Identify which cell holds the provided text, then report its (x, y) central coordinate. 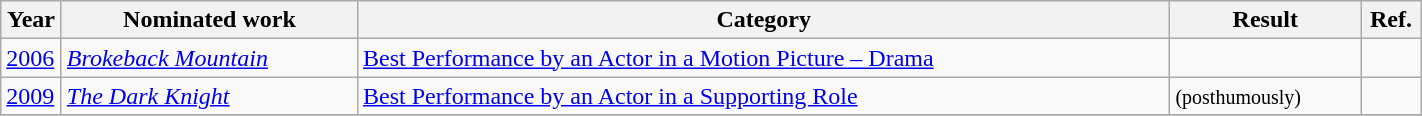
2009 (32, 96)
Year (32, 20)
Category (764, 20)
Ref. (1392, 20)
Best Performance by an Actor in a Supporting Role (764, 96)
Nominated work (209, 20)
(posthumously) (1266, 96)
Result (1266, 20)
2006 (32, 58)
The Dark Knight (209, 96)
Best Performance by an Actor in a Motion Picture – Drama (764, 58)
Brokeback Mountain (209, 58)
